Pinpoint the cell where the given text exists, returning its [X, Y] midpoint coordinate. 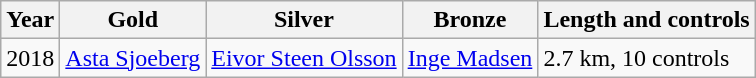
Asta Sjoeberg [133, 58]
Silver [304, 20]
Gold [133, 20]
Inge Madsen [470, 58]
Eivor Steen Olsson [304, 58]
Year [30, 20]
Bronze [470, 20]
2.7 km, 10 controls [646, 58]
Length and controls [646, 20]
2018 [30, 58]
